Capture the cell that displays the provided text and extract its [x, y] central coordinate. 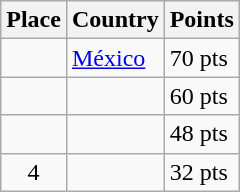
Points [202, 20]
70 pts [202, 58]
Country [115, 20]
48 pts [202, 134]
México [115, 58]
60 pts [202, 96]
32 pts [202, 172]
Place [34, 20]
4 [34, 172]
